Extract the (x, y) coordinate from the center of the cell holding the provided text.  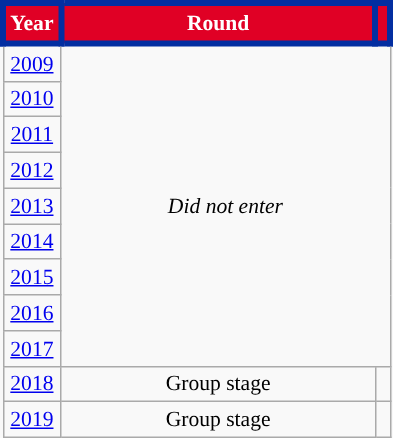
2011 (32, 135)
2014 (32, 242)
2017 (32, 349)
Year (32, 23)
2010 (32, 99)
2012 (32, 171)
Round (218, 23)
2013 (32, 206)
2009 (32, 63)
2016 (32, 313)
2018 (32, 384)
Did not enter (226, 206)
2019 (32, 420)
2015 (32, 278)
